Locate the cell with the specified text and output its [x, y] center coordinate. 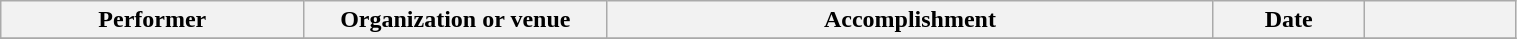
Performer [152, 20]
Date [1289, 20]
Accomplishment [910, 20]
Organization or venue [456, 20]
